Determine the (x, y) coordinate at the center of the cell enclosing the given text.  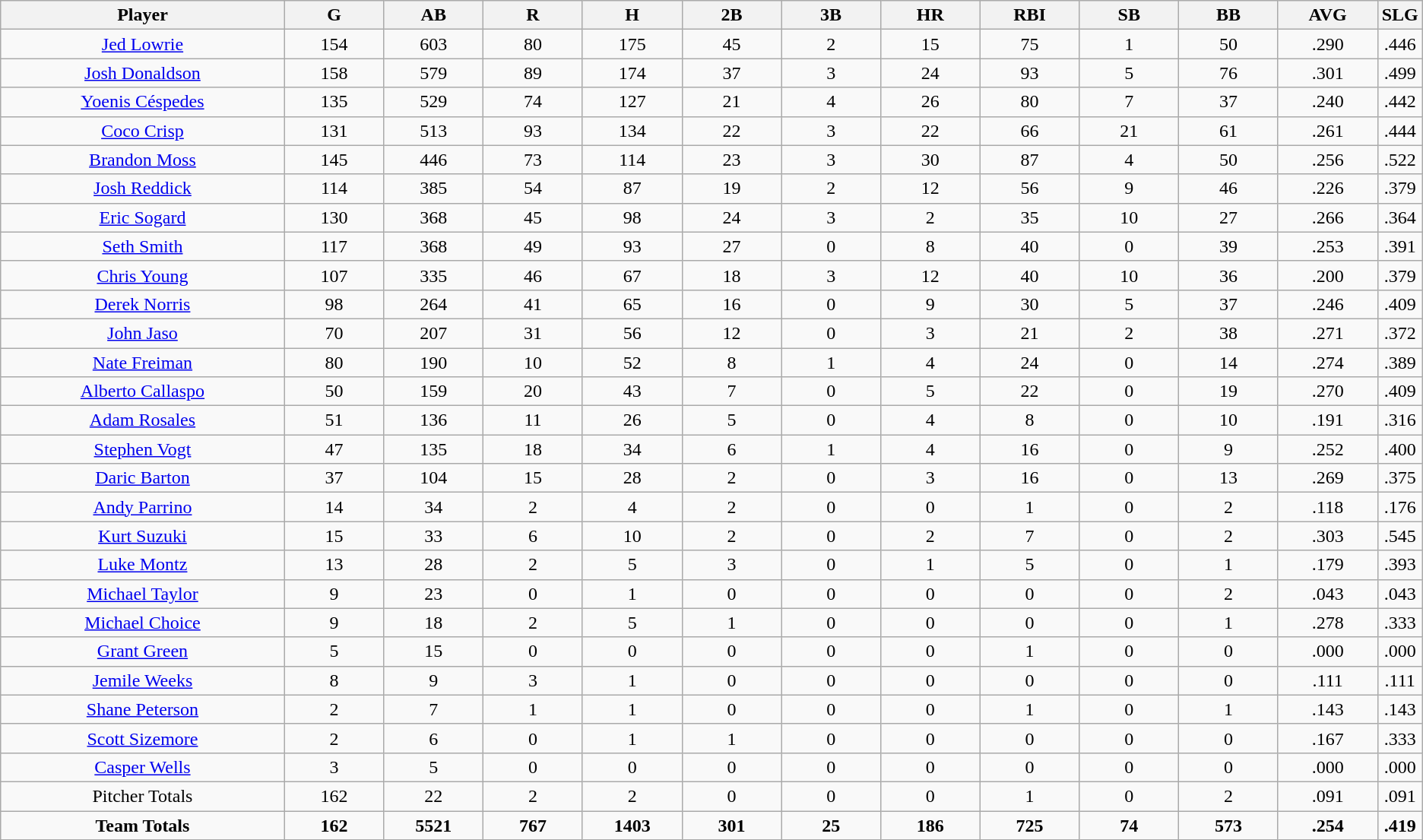
.246 (1327, 304)
89 (534, 73)
207 (433, 333)
76 (1228, 73)
49 (534, 246)
54 (534, 189)
.372 (1400, 333)
Alberto Callaspo (143, 391)
65 (632, 304)
61 (1228, 131)
335 (433, 275)
SLG (1400, 15)
.545 (1400, 536)
154 (334, 44)
130 (334, 217)
.391 (1400, 246)
.253 (1327, 246)
H (632, 15)
39 (1228, 246)
Grant Green (143, 651)
5521 (433, 825)
117 (334, 246)
70 (334, 333)
190 (433, 363)
Michael Choice (143, 623)
Daric Barton (143, 478)
Seth Smith (143, 246)
.179 (1327, 565)
603 (433, 44)
.522 (1400, 160)
.290 (1327, 44)
Scott Sizemore (143, 738)
36 (1228, 275)
Jemile Weeks (143, 680)
.256 (1327, 160)
Stephen Vogt (143, 449)
11 (534, 420)
107 (334, 275)
.200 (1327, 275)
1403 (632, 825)
.240 (1327, 102)
134 (632, 131)
20 (534, 391)
75 (1029, 44)
127 (632, 102)
.118 (1327, 507)
HR (930, 15)
.269 (1327, 478)
.419 (1400, 825)
Yoenis Céspedes (143, 102)
.226 (1327, 189)
Michael Taylor (143, 594)
767 (534, 825)
Derek Norris (143, 304)
BB (1228, 15)
.389 (1400, 363)
301 (731, 825)
31 (534, 333)
Kurt Suzuki (143, 536)
264 (433, 304)
AB (433, 15)
.261 (1327, 131)
43 (632, 391)
47 (334, 449)
Shane Peterson (143, 709)
.274 (1327, 363)
38 (1228, 333)
Pitcher Totals (143, 796)
186 (930, 825)
AVG (1327, 15)
.400 (1400, 449)
Player (143, 15)
159 (433, 391)
725 (1029, 825)
Josh Donaldson (143, 73)
John Jaso (143, 333)
104 (433, 478)
Josh Reddick (143, 189)
158 (334, 73)
25 (832, 825)
.271 (1327, 333)
51 (334, 420)
175 (632, 44)
G (334, 15)
.176 (1400, 507)
.252 (1327, 449)
174 (632, 73)
.393 (1400, 565)
.446 (1400, 44)
Brandon Moss (143, 160)
136 (433, 420)
Casper Wells (143, 767)
131 (334, 131)
.442 (1400, 102)
52 (632, 363)
Nate Freiman (143, 363)
.254 (1327, 825)
33 (433, 536)
513 (433, 131)
.270 (1327, 391)
446 (433, 160)
67 (632, 275)
Andy Parrino (143, 507)
RBI (1029, 15)
529 (433, 102)
.375 (1400, 478)
.167 (1327, 738)
.316 (1400, 420)
Team Totals (143, 825)
145 (334, 160)
SB (1130, 15)
.266 (1327, 217)
66 (1029, 131)
.444 (1400, 131)
2B (731, 15)
3B (832, 15)
.278 (1327, 623)
Chris Young (143, 275)
Coco Crisp (143, 131)
Adam Rosales (143, 420)
.191 (1327, 420)
573 (1228, 825)
385 (433, 189)
Eric Sogard (143, 217)
.499 (1400, 73)
.364 (1400, 217)
.303 (1327, 536)
Luke Montz (143, 565)
35 (1029, 217)
Jed Lowrie (143, 44)
579 (433, 73)
41 (534, 304)
.301 (1327, 73)
R (534, 15)
73 (534, 160)
